Identify which cell holds the provided text, then report its [X, Y] central coordinate. 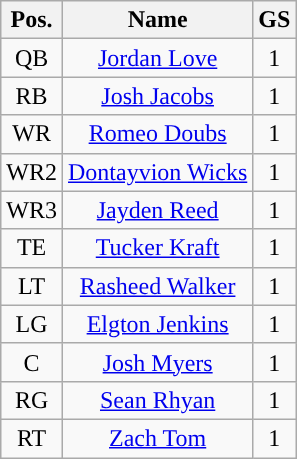
Zach Tom [157, 438]
TE [32, 248]
Tucker Kraft [157, 248]
WR3 [32, 210]
WR [32, 134]
Sean Rhyan [157, 400]
Name [157, 20]
C [32, 362]
QB [32, 58]
RG [32, 400]
Rasheed Walker [157, 286]
Dontayvion Wicks [157, 172]
RT [32, 438]
Pos. [32, 20]
Josh Myers [157, 362]
LG [32, 324]
Romeo Doubs [157, 134]
Jordan Love [157, 58]
Elgton Jenkins [157, 324]
LT [32, 286]
WR2 [32, 172]
Jayden Reed [157, 210]
RB [32, 96]
GS [274, 20]
Josh Jacobs [157, 96]
